Identify which cell holds the provided text, then report its (x, y) central coordinate. 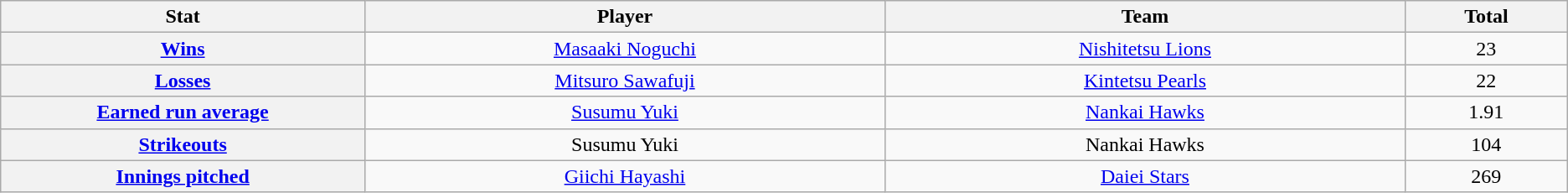
22 (1486, 81)
23 (1486, 49)
Strikeouts (183, 144)
104 (1486, 144)
Innings pitched (183, 176)
Giichi Hayashi (625, 176)
Earned run average (183, 112)
Daiei Stars (1144, 176)
Stat (183, 17)
1.91 (1486, 112)
269 (1486, 176)
Losses (183, 81)
Total (1486, 17)
Kintetsu Pearls (1144, 81)
Masaaki Noguchi (625, 49)
Mitsuro Sawafuji (625, 81)
Nishitetsu Lions (1144, 49)
Player (625, 17)
Wins (183, 49)
Team (1144, 17)
